Return [X, Y] of the center of cell containing provided text 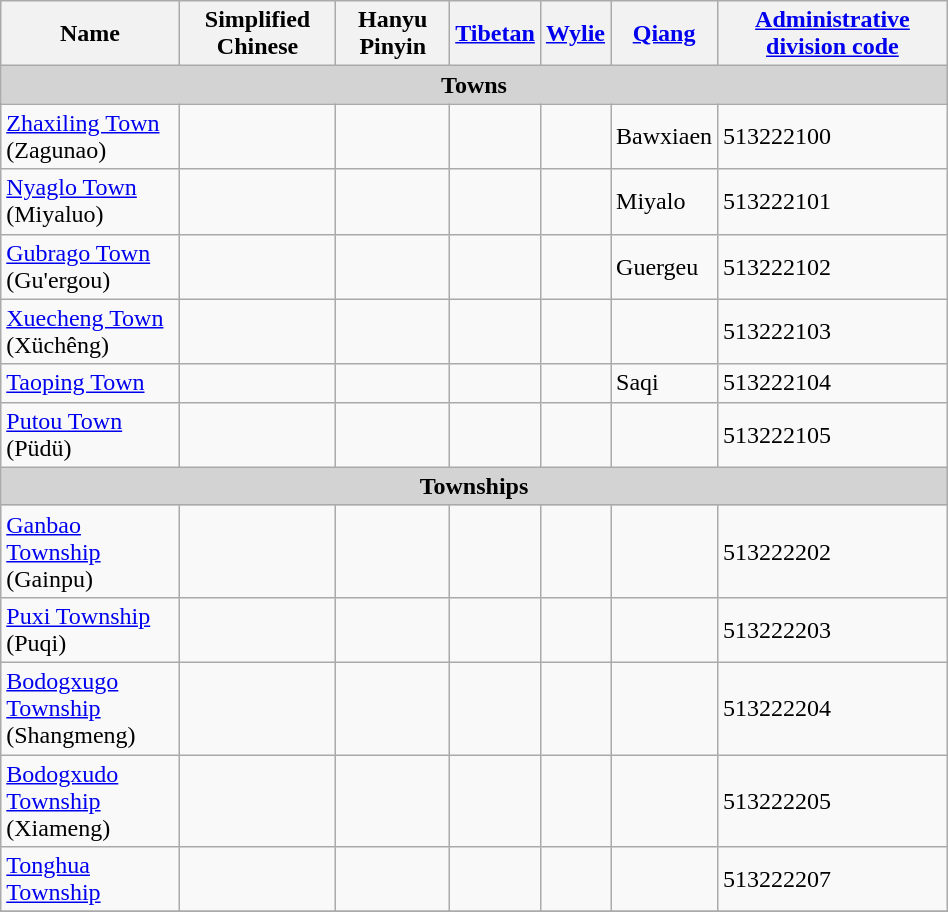
513222204 [833, 708]
513222104 [833, 383]
513222207 [833, 880]
Putou Town(Püdü) [90, 434]
Guergeu [664, 266]
513222105 [833, 434]
Tonghua Township [90, 880]
513222103 [833, 332]
Nyaglo Town(Miyaluo) [90, 202]
Gubrago Town(Gu'ergou) [90, 266]
Name [90, 34]
Hanyu Pinyin [393, 34]
Bodogxudo Township(Xiameng) [90, 800]
Bawxiaen [664, 136]
513222101 [833, 202]
513222102 [833, 266]
Qiang [664, 34]
513222100 [833, 136]
Xuecheng Town(Xüchêng) [90, 332]
Ganbao Township(Gainpu) [90, 551]
Bodogxugo Township(Shangmeng) [90, 708]
Administrative division code [833, 34]
Tibetan [496, 34]
513222202 [833, 551]
Taoping Town [90, 383]
Towns [474, 85]
Puxi Township(Puqi) [90, 630]
Townships [474, 486]
Miyalo [664, 202]
513222205 [833, 800]
Saqi [664, 383]
513222203 [833, 630]
Zhaxiling Town(Zagunao) [90, 136]
Simplified Chinese [258, 34]
Wylie [575, 34]
